Pinpoint the cell where the given text exists, returning its (X, Y) midpoint coordinate. 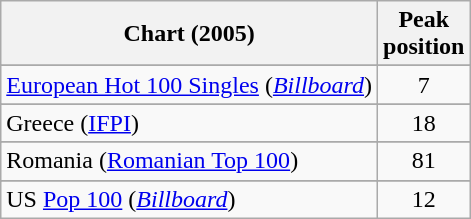
Greece (IFPI) (190, 123)
US Pop 100 (Billboard) (190, 199)
18 (424, 123)
Chart (2005) (190, 34)
12 (424, 199)
81 (424, 161)
Romania (Romanian Top 100) (190, 161)
European Hot 100 Singles (Billboard) (190, 85)
7 (424, 85)
Peakposition (424, 34)
